Extract the [X, Y] coordinate from the center of the cell holding the provided text.  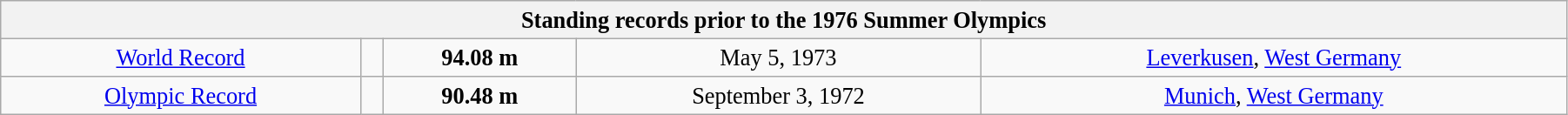
September 3, 1972 [778, 95]
Munich, West Germany [1274, 95]
World Record [181, 57]
Standing records prior to the 1976 Summer Olympics [784, 19]
90.48 m [480, 95]
Leverkusen, West Germany [1274, 57]
Olympic Record [181, 95]
May 5, 1973 [778, 57]
94.08 m [480, 57]
